Output the (X, Y) coordinate of the center of the cell containing the given text.  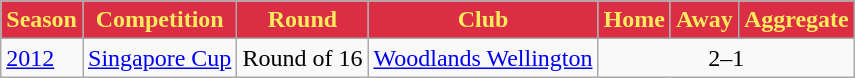
Away (704, 20)
Round (302, 20)
Club (483, 20)
Competition (159, 20)
Round of 16 (302, 58)
Woodlands Wellington (483, 58)
Aggregate (796, 20)
Home (634, 20)
Singapore Cup (159, 58)
2–1 (726, 58)
2012 (42, 58)
Season (42, 20)
